From the cell containing the given text, extract its center point as [X, Y] coordinate. 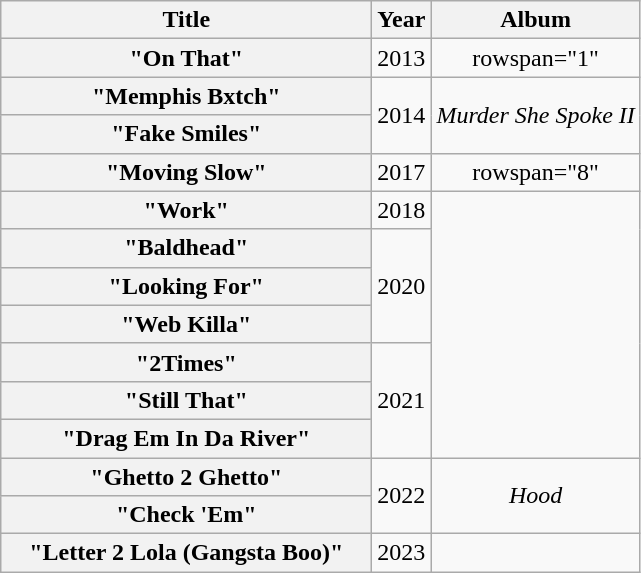
"Drag Em In Da River" [186, 438]
"Looking For" [186, 286]
2021 [402, 400]
2020 [402, 286]
Title [186, 20]
2022 [402, 496]
"Ghetto 2 Ghetto" [186, 477]
"On That" [186, 58]
"Memphis Bxtch" [186, 96]
Murder She Spoke II [536, 115]
2023 [402, 553]
Hood [536, 496]
"Moving Slow" [186, 172]
"2Times" [186, 362]
"Baldhead" [186, 248]
2018 [402, 210]
"Check 'Em" [186, 515]
"Letter 2 Lola (Gangsta Boo)" [186, 553]
2017 [402, 172]
rowspan="1" [536, 58]
2013 [402, 58]
rowspan="8" [536, 172]
"Still That" [186, 400]
"Work" [186, 210]
Year [402, 20]
"Fake Smiles" [186, 134]
Album [536, 20]
"Web Killa" [186, 324]
2014 [402, 115]
